Scan for the cell matching the given text and deliver its [X, Y] coordinate at center. 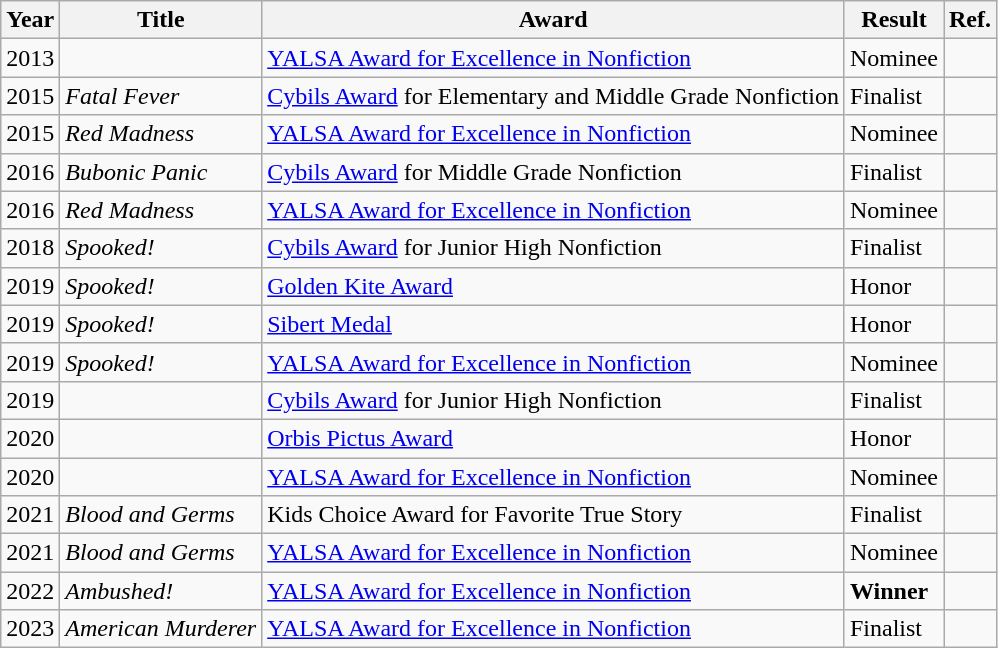
2023 [30, 629]
Ambushed! [161, 591]
Year [30, 20]
Cybils Award for Middle Grade Nonfiction [554, 172]
Winner [894, 591]
Bubonic Panic [161, 172]
Cybils Award for Elementary and Middle Grade Nonfiction [554, 96]
Fatal Fever [161, 96]
Orbis Pictus Award [554, 438]
Kids Choice Award for Favorite True Story [554, 515]
Title [161, 20]
Result [894, 20]
2022 [30, 591]
Award [554, 20]
2018 [30, 248]
Golden Kite Award [554, 286]
American Murderer [161, 629]
Ref. [970, 20]
Sibert Medal [554, 324]
2013 [30, 58]
